Locate the cell with the specified text and output its [x, y] center coordinate. 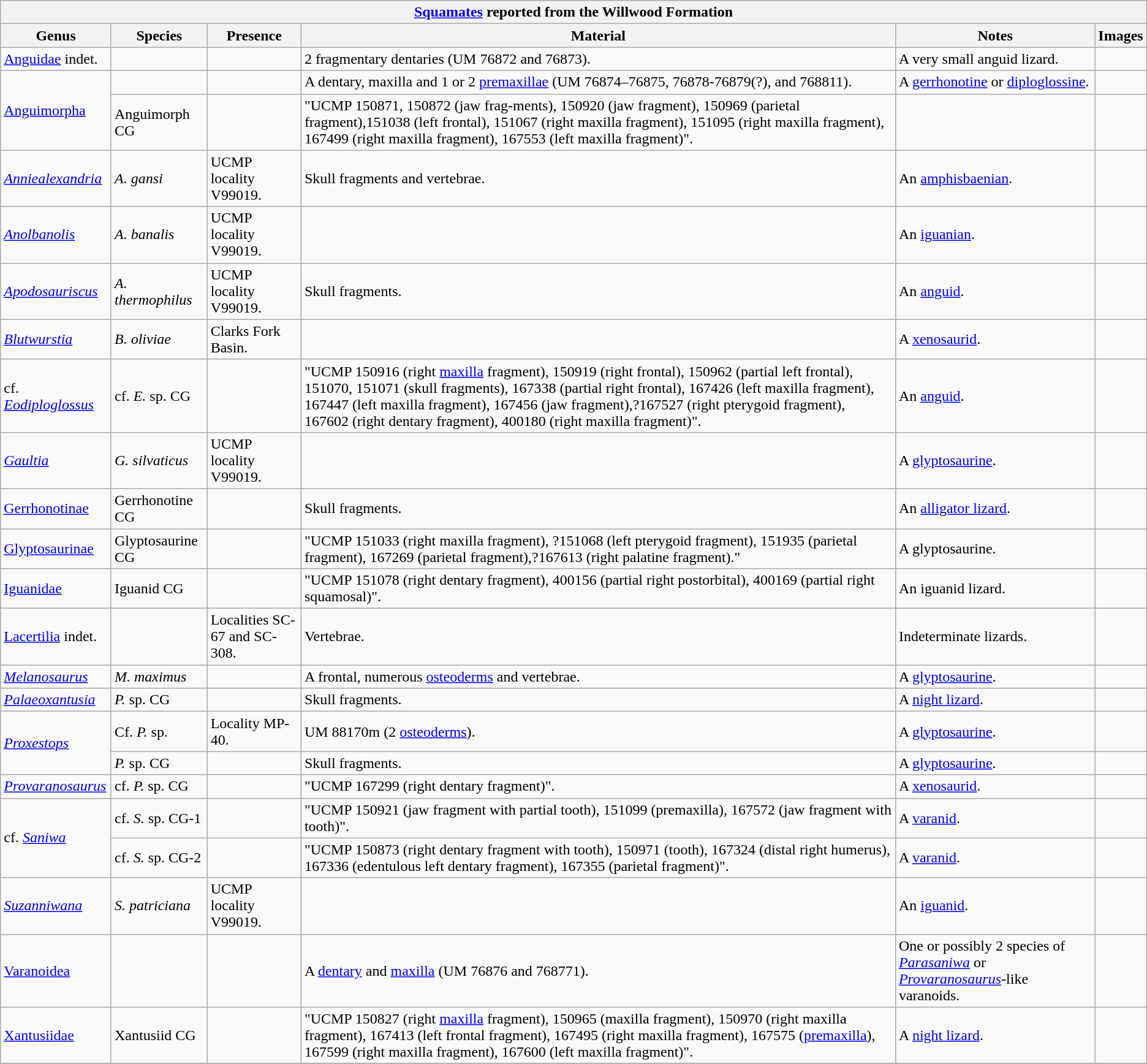
M. maximus [159, 677]
Indeterminate lizards. [995, 637]
"UCMP 150921 (jaw fragment with partial tooth), 151099 (premaxilla), 167572 (jaw fragment with tooth)". [598, 818]
Iguanid CG [159, 588]
S. patriciana [159, 906]
Glyptosaurinae [56, 548]
Presence [254, 36]
Gerrhonotinae [56, 509]
A gerrhonotine or diploglossine. [995, 82]
Notes [995, 36]
Locality MP-40. [254, 732]
Clarks Fork Basin. [254, 340]
Anguimorph CG [159, 122]
A. banalis [159, 235]
cf. Saniwa [56, 838]
Anniealexandria [56, 178]
Squamates reported from the Willwood Formation [573, 12]
Anolbanolis [56, 235]
A very small anguid lizard. [995, 59]
Images [1121, 36]
One or possibly 2 species of Parasaniwa or Provaranosaurus-like varanoids. [995, 971]
Material [598, 36]
Skull fragments and vertebrae. [598, 178]
Genus [56, 36]
Gaultia [56, 460]
An amphisbaenian. [995, 178]
A frontal, numerous osteoderms and vertebrae. [598, 677]
Xantusiidae [56, 1035]
"UCMP 167299 (right dentary fragment)". [598, 786]
A. gansi [159, 178]
An iguanid lizard. [995, 588]
Palaeoxantusia [56, 700]
Cf. P. sp. [159, 732]
Proxestops [56, 743]
An iguanid. [995, 906]
Suzanniwana [56, 906]
"UCMP 151078 (right dentary fragment), 400156 (partial right postorbital), 400169 (partial right squamosal)". [598, 588]
Glyptosaurine CG [159, 548]
Vertebrae. [598, 637]
Varanoidea [56, 971]
An iguanian. [995, 235]
cf. S. sp. CG-2 [159, 858]
cf. Eodiploglossus [56, 396]
Iguanidae [56, 588]
G. silvaticus [159, 460]
cf. E. sp. CG [159, 396]
Localities SC-67 and SC-308. [254, 637]
cf. P. sp. CG [159, 786]
Gerrhonotine CG [159, 509]
A. thermophilus [159, 291]
Apodosauriscus [56, 291]
Anguidae indet. [56, 59]
UM 88170m (2 osteoderms). [598, 732]
A dentary, maxilla and 1 or 2 premaxillae (UM 76874–76875, 76878-76879(?), and 768811). [598, 82]
An alligator lizard. [995, 509]
Xantusiid CG [159, 1035]
Melanosaurus [56, 677]
Provaranosaurus [56, 786]
Blutwurstia [56, 340]
Anguimorpha [56, 110]
B. oliviae [159, 340]
2 fragmentary dentaries (UM 76872 and 76873). [598, 59]
cf. S. sp. CG-1 [159, 818]
Lacertilia indet. [56, 637]
Species [159, 36]
A dentary and maxilla (UM 76876 and 768771). [598, 971]
